Locate the cell with the specified text and output its (X, Y) center coordinate. 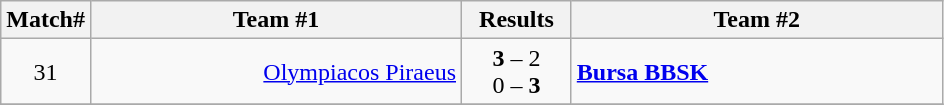
3 – 2 0 – 3 (517, 72)
Results (517, 20)
Bursa BBSK (756, 72)
Match# (46, 20)
Olympiacos Piraeus (276, 72)
Team #1 (276, 20)
Team #2 (756, 20)
31 (46, 72)
